Output the [x, y] coordinate of the center of the cell containing the given text.  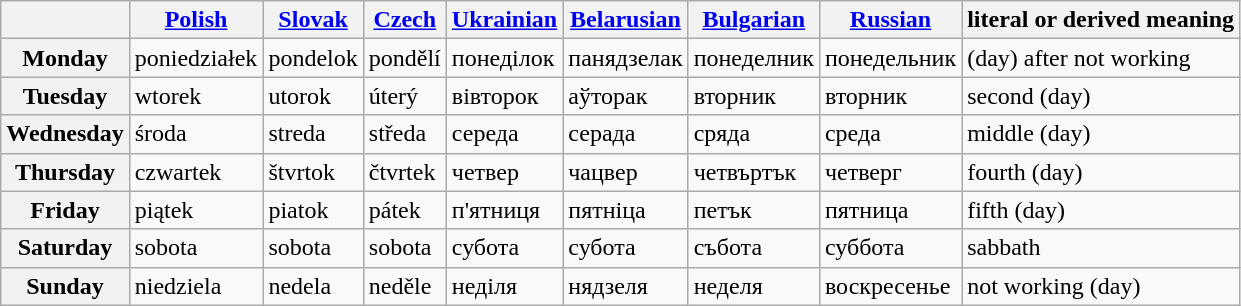
четвер [504, 172]
Ukrainian [504, 20]
Czech [404, 20]
Russian [890, 20]
middle (day) [1101, 134]
niedziela [196, 286]
nedela [313, 286]
čtvrtek [404, 172]
петък [754, 210]
Polish [196, 20]
Slovak [313, 20]
неделя [754, 286]
Bulgarian [754, 20]
piatok [313, 210]
pátek [404, 210]
сряда [754, 134]
Sunday [65, 286]
utorok [313, 96]
wtorek [196, 96]
среда [890, 134]
понедельник [890, 58]
středa [404, 134]
pondelok [313, 58]
úterý [404, 96]
четвъртък [754, 172]
Monday [65, 58]
суббота [890, 248]
аўторак [626, 96]
literal or derived meaning [1101, 20]
fourth (day) [1101, 172]
понеделник [754, 58]
нядзеля [626, 286]
streda [313, 134]
Wednesday [65, 134]
вівторок [504, 96]
środa [196, 134]
понеділок [504, 58]
воскресенье [890, 286]
poniedziałek [196, 58]
серада [626, 134]
neděle [404, 286]
not working (day) [1101, 286]
неділя [504, 286]
Thursday [65, 172]
sabbath [1101, 248]
Belarusian [626, 20]
п'ятниця [504, 210]
Friday [65, 210]
четверг [890, 172]
štvrtok [313, 172]
събота [754, 248]
Tuesday [65, 96]
fifth (day) [1101, 210]
Saturday [65, 248]
пятніца [626, 210]
pondělí [404, 58]
середа [504, 134]
панядзелак [626, 58]
piątek [196, 210]
second (day) [1101, 96]
пятница [890, 210]
czwartek [196, 172]
(day) after not working [1101, 58]
чацвер [626, 172]
